Determine the (x, y) coordinate at the center of the cell enclosing the given text.  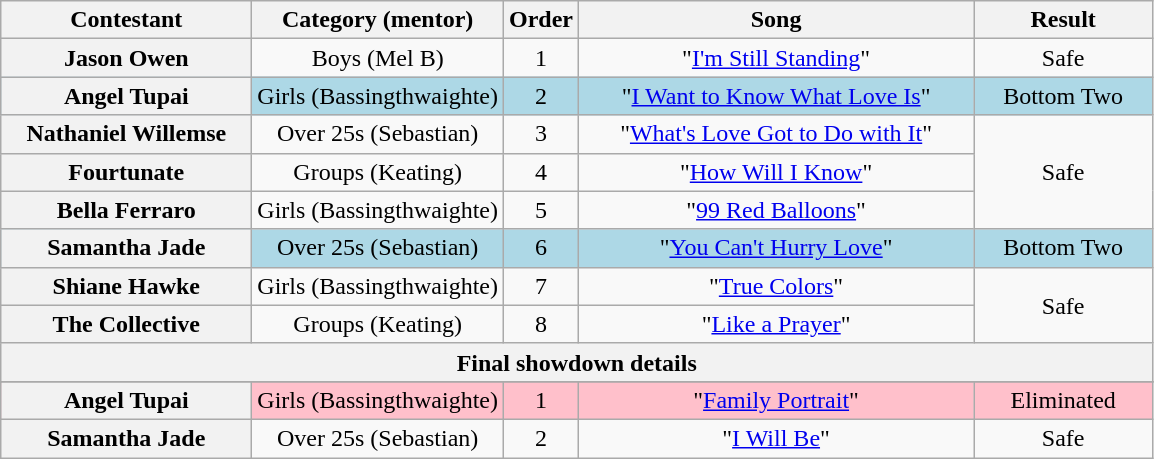
Nathaniel Willemse (126, 134)
"You Can't Hurry Love" (776, 248)
"Family Portrait" (776, 400)
Bella Ferraro (126, 210)
Final showdown details (577, 362)
Shiane Hawke (126, 286)
8 (542, 324)
"99 Red Balloons" (776, 210)
The Collective (126, 324)
4 (542, 172)
Eliminated (1064, 400)
Jason Owen (126, 58)
3 (542, 134)
7 (542, 286)
Boys (Mel B) (378, 58)
"I Will Be" (776, 438)
Song (776, 20)
"How Will I Know" (776, 172)
Contestant (126, 20)
"I Want to Know What Love Is" (776, 96)
5 (542, 210)
6 (542, 248)
"Like a Prayer" (776, 324)
Order (542, 20)
"True Colors" (776, 286)
Category (mentor) (378, 20)
Result (1064, 20)
"I'm Still Standing" (776, 58)
Fourtunate (126, 172)
"What's Love Got to Do with It" (776, 134)
